Capture the cell that displays the provided text and extract its (x, y) central coordinate. 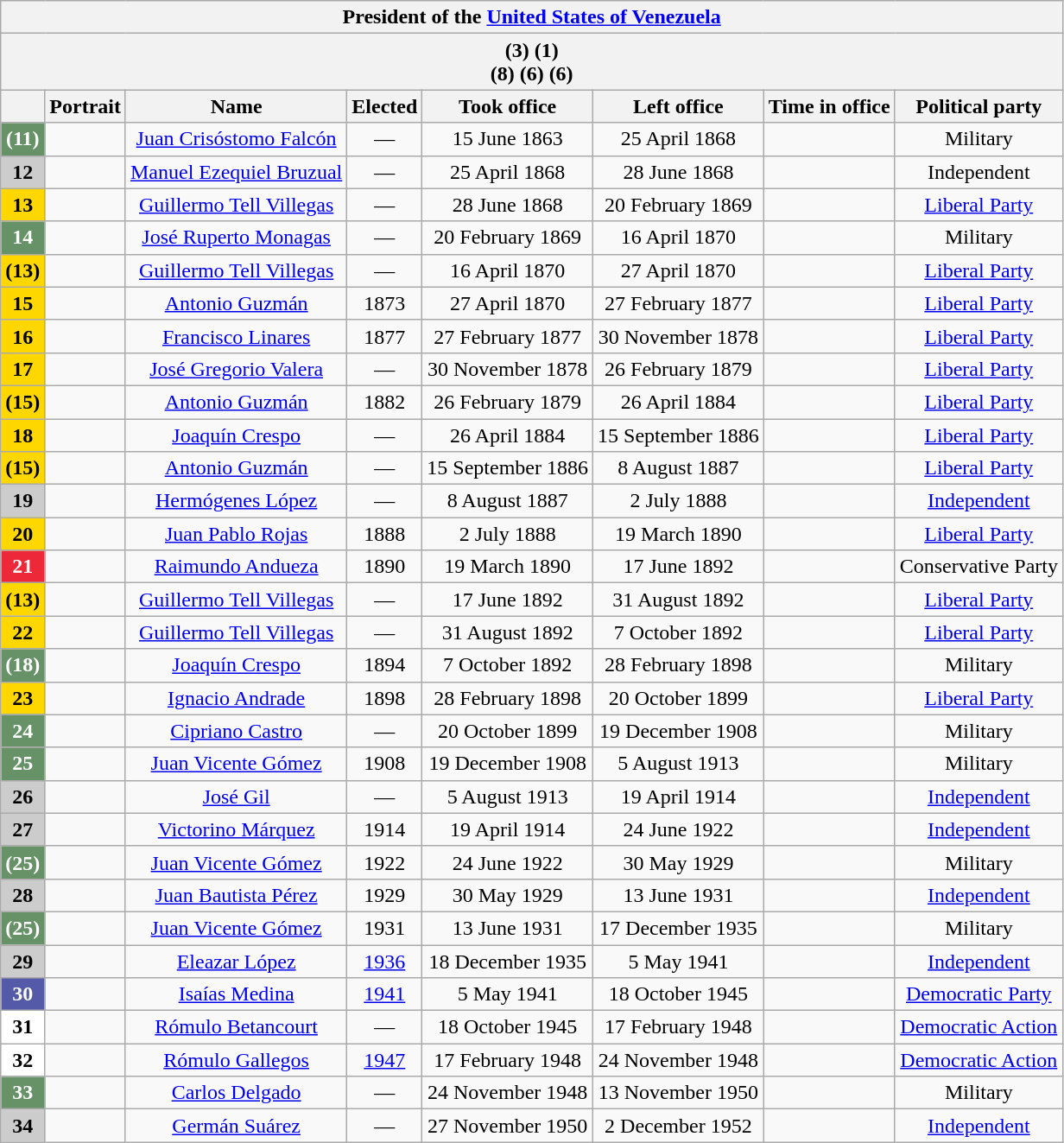
27 (22, 829)
2 December 1952 (679, 1126)
Conservative Party (978, 567)
17 December 1935 (679, 928)
32 (22, 1060)
23 (22, 698)
Left office (679, 106)
Took office (508, 106)
José Gil (236, 797)
15 (22, 303)
José Gregorio Valera (236, 369)
30 (22, 994)
29 (22, 962)
Germán Suárez (236, 1126)
1941 (385, 994)
1931 (385, 928)
(3) (1)(8) (6) (6) (532, 62)
20 (22, 534)
21 (22, 567)
Rómulo Gallegos (236, 1060)
Hermógenes López (236, 501)
28 (22, 895)
Juan Crisóstomo Falcón (236, 139)
31 (22, 1027)
13 (22, 205)
(18) (22, 665)
1888 (385, 534)
José Ruperto Monagas (236, 238)
Eleazar López (236, 962)
Cipriano Castro (236, 731)
25 (22, 764)
Rómulo Betancourt (236, 1027)
1947 (385, 1060)
16 (22, 336)
12 (22, 172)
1877 (385, 336)
1936 (385, 962)
18 December 1935 (508, 962)
Francisco Linares (236, 336)
19 (22, 501)
15 June 1863 (508, 139)
Victorino Márquez (236, 829)
1922 (385, 862)
Manuel Ezequiel Bruzual (236, 172)
Portrait (85, 106)
1914 (385, 829)
Ignacio Andrade (236, 698)
13 November 1950 (679, 1093)
24 (22, 731)
1929 (385, 895)
1908 (385, 764)
14 (22, 238)
22 (22, 632)
1898 (385, 698)
Time in office (829, 106)
34 (22, 1126)
Isaías Medina (236, 994)
Political party (978, 106)
Juan Pablo Rojas (236, 534)
1894 (385, 665)
1890 (385, 567)
1882 (385, 402)
Carlos Delgado (236, 1093)
Juan Bautista Pérez (236, 895)
President of the United States of Venezuela (532, 17)
1873 (385, 303)
Democratic Party (978, 994)
33 (22, 1093)
27 November 1950 (508, 1126)
Elected (385, 106)
26 (22, 797)
Raimundo Andueza (236, 567)
Name (236, 106)
18 (22, 435)
17 (22, 369)
(11) (22, 139)
